Return [X, Y] of the center of cell containing provided text 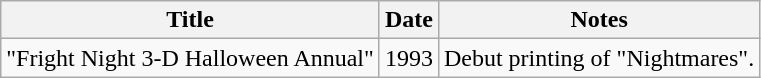
Title [190, 20]
Date [408, 20]
Notes [598, 20]
"Fright Night 3-D Halloween Annual" [190, 58]
1993 [408, 58]
Debut printing of "Nightmares". [598, 58]
